From the cell containing the given text, extract its center point as [x, y] coordinate. 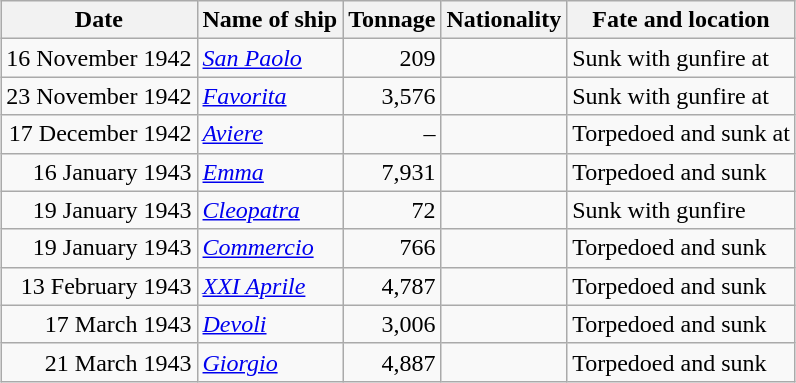
21 March 1943 [99, 362]
XXI Aprile [270, 286]
Emma [270, 172]
Aviere [270, 134]
Tonnage [392, 20]
16 January 1943 [99, 172]
Giorgio [270, 362]
Cleopatra [270, 210]
17 March 1943 [99, 324]
72 [392, 210]
Favorita [270, 96]
17 December 1942 [99, 134]
13 February 1943 [99, 286]
209 [392, 58]
23 November 1942 [99, 96]
Commercio [270, 248]
San Paolo [270, 58]
4,787 [392, 286]
Sunk with gunfire [682, 210]
Name of ship [270, 20]
– [392, 134]
Torpedoed and sunk at [682, 134]
4,887 [392, 362]
Date [99, 20]
Nationality [504, 20]
Fate and location [682, 20]
16 November 1942 [99, 58]
Devoli [270, 324]
766 [392, 248]
3,006 [392, 324]
3,576 [392, 96]
7,931 [392, 172]
